Search for the cell housing the specified text and yield its [X, Y] center coordinate. 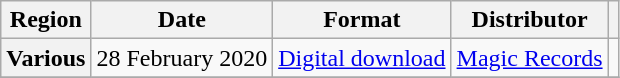
Magic Records [530, 58]
28 February 2020 [182, 58]
Format [362, 20]
Distributor [530, 20]
Digital download [362, 58]
Region [46, 20]
Date [182, 20]
Various [46, 58]
